Output the (X, Y) coordinate of the center of the cell containing the given text.  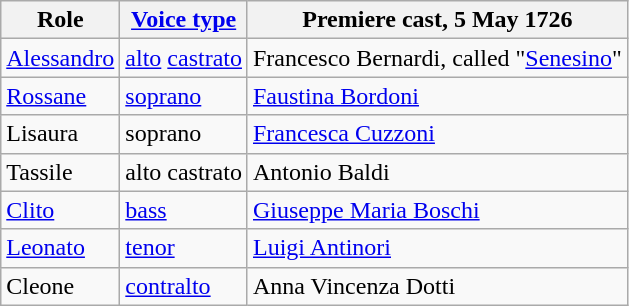
tenor (184, 248)
Anna Vincenza Dotti (437, 286)
contralto (184, 286)
Francesco Bernardi, called "Senesino" (437, 58)
Alessandro (60, 58)
Cleone (60, 286)
Premiere cast, 5 May 1726 (437, 20)
Francesca Cuzzoni (437, 134)
Luigi Antinori (437, 248)
Tassile (60, 172)
Rossane (60, 96)
Faustina Bordoni (437, 96)
Voice type (184, 20)
Leonato (60, 248)
Role (60, 20)
Giuseppe Maria Boschi (437, 210)
bass (184, 210)
Clito (60, 210)
Lisaura (60, 134)
Antonio Baldi (437, 172)
